Determine the (X, Y) coordinate at the center of the cell enclosing the given text.  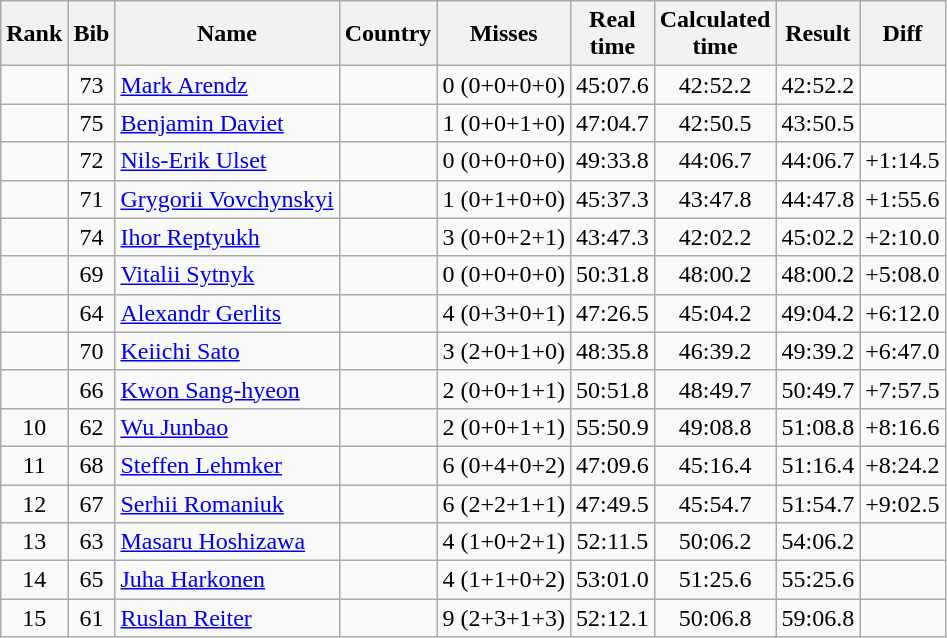
+2:10.0 (902, 237)
10 (34, 427)
Realtime (613, 34)
Juha Harkonen (227, 580)
11 (34, 465)
12 (34, 503)
+1:14.5 (902, 161)
Alexandr Gerlits (227, 313)
75 (92, 123)
52:12.1 (613, 618)
Benjamin Daviet (227, 123)
Result (818, 34)
45:54.7 (715, 503)
Ruslan Reiter (227, 618)
+6:12.0 (902, 313)
65 (92, 580)
3 (2+0+1+0) (504, 351)
54:06.2 (818, 542)
49:33.8 (613, 161)
4 (0+3+0+1) (504, 313)
47:04.7 (613, 123)
Vitalii Sytnyk (227, 275)
43:47.8 (715, 199)
49:08.8 (715, 427)
59:06.8 (818, 618)
43:47.3 (613, 237)
50:31.8 (613, 275)
1 (0+1+0+0) (504, 199)
71 (92, 199)
74 (92, 237)
49:39.2 (818, 351)
Serhii Romaniuk (227, 503)
63 (92, 542)
51:16.4 (818, 465)
+5:08.0 (902, 275)
45:07.6 (613, 85)
6 (0+4+0+2) (504, 465)
50:49.7 (818, 389)
Steffen Lehmker (227, 465)
45:37.3 (613, 199)
4 (1+1+0+2) (504, 580)
45:04.2 (715, 313)
70 (92, 351)
43:50.5 (818, 123)
51:54.7 (818, 503)
Grygorii Vovchynskyi (227, 199)
64 (92, 313)
50:51.8 (613, 389)
47:49.5 (613, 503)
55:25.6 (818, 580)
+7:57.5 (902, 389)
Nils-Erik Ulset (227, 161)
49:04.2 (818, 313)
Diff (902, 34)
73 (92, 85)
50:06.8 (715, 618)
13 (34, 542)
Bib (92, 34)
Country (388, 34)
51:08.8 (818, 427)
53:01.0 (613, 580)
Keiichi Sato (227, 351)
61 (92, 618)
48:35.8 (613, 351)
4 (1+0+2+1) (504, 542)
68 (92, 465)
15 (34, 618)
Rank (34, 34)
+6:47.0 (902, 351)
9 (2+3+1+3) (504, 618)
6 (2+2+1+1) (504, 503)
52:11.5 (613, 542)
45:16.4 (715, 465)
67 (92, 503)
Mark Arendz (227, 85)
55:50.9 (613, 427)
45:02.2 (818, 237)
1 (0+0+1+0) (504, 123)
66 (92, 389)
62 (92, 427)
44:47.8 (818, 199)
42:50.5 (715, 123)
Name (227, 34)
46:39.2 (715, 351)
3 (0+0+2+1) (504, 237)
Ihor Reptyukh (227, 237)
Masaru Hoshizawa (227, 542)
Wu Junbao (227, 427)
+8:16.6 (902, 427)
51:25.6 (715, 580)
+9:02.5 (902, 503)
42:02.2 (715, 237)
47:09.6 (613, 465)
50:06.2 (715, 542)
72 (92, 161)
14 (34, 580)
Calculatedtime (715, 34)
69 (92, 275)
48:49.7 (715, 389)
47:26.5 (613, 313)
+1:55.6 (902, 199)
+8:24.2 (902, 465)
Misses (504, 34)
Kwon Sang-hyeon (227, 389)
